Scan for the cell matching the given text and deliver its (x, y) coordinate at center. 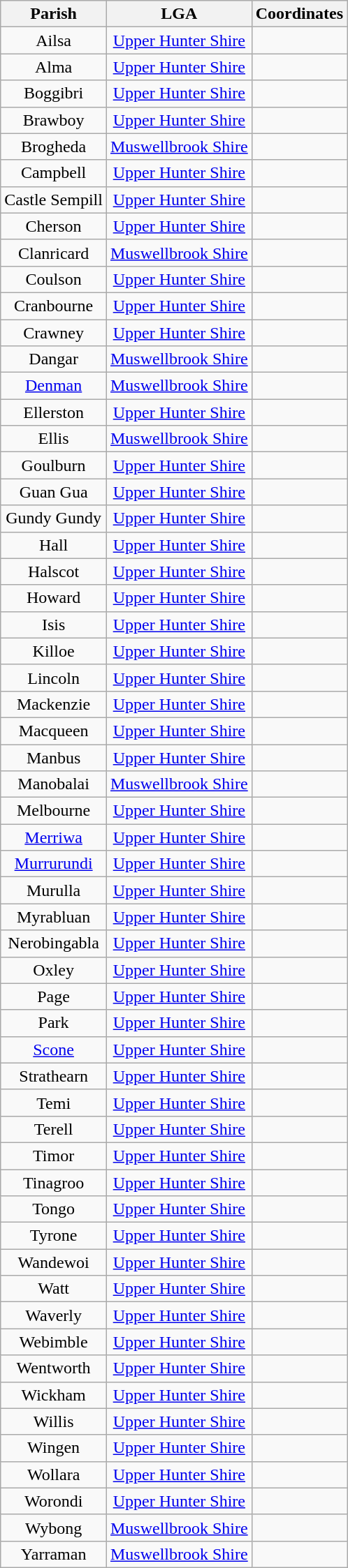
Scone (54, 1050)
Wandewoi (54, 1262)
Brogheda (54, 147)
Manbus (54, 757)
Tyrone (54, 1236)
Watt (54, 1289)
Myrabluan (54, 917)
Terell (54, 1129)
Alma (54, 67)
Gundy Gundy (54, 518)
Wybong (54, 1528)
Melbourne (54, 811)
Wingen (54, 1448)
Murrurundi (54, 864)
Parish (54, 14)
Isis (54, 625)
Brawboy (54, 120)
Hall (54, 545)
Denman (54, 386)
Tinagroo (54, 1183)
Campbell (54, 173)
Page (54, 996)
Dangar (54, 359)
Ailsa (54, 40)
Killoe (54, 651)
Park (54, 1023)
Lincoln (54, 678)
Boggibri (54, 94)
Mackenzie (54, 704)
LGA (179, 14)
Clanricard (54, 253)
Ellis (54, 439)
Ellerston (54, 412)
Howard (54, 598)
Halscot (54, 572)
Manobalai (54, 784)
Oxley (54, 970)
Webimble (54, 1342)
Cherson (54, 226)
Macqueen (54, 731)
Guan Gua (54, 492)
Cranbourne (54, 306)
Willis (54, 1421)
Timor (54, 1156)
Goulburn (54, 465)
Wollara (54, 1474)
Crawney (54, 333)
Merriwa (54, 837)
Waverly (54, 1315)
Castle Sempill (54, 200)
Murulla (54, 890)
Wentworth (54, 1368)
Worondi (54, 1501)
Yarraman (54, 1554)
Coulson (54, 279)
Tongo (54, 1209)
Temi (54, 1103)
Coordinates (299, 14)
Nerobingabla (54, 943)
Wickham (54, 1395)
Strathearn (54, 1076)
